From the cell containing the given text, extract its center point as [x, y] coordinate. 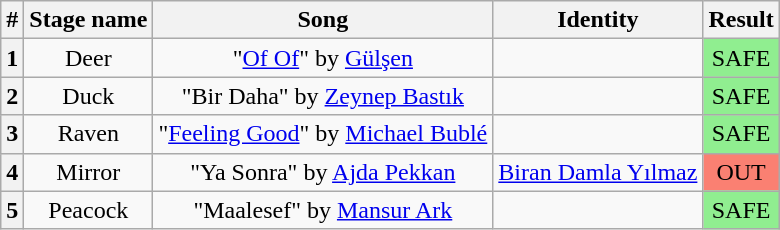
Result [741, 20]
Identity [598, 20]
Duck [88, 96]
4 [12, 172]
2 [12, 96]
Stage name [88, 20]
OUT [741, 172]
"Feeling Good" by Michael Bublé [323, 134]
# [12, 20]
"Of Of" by Gülşen [323, 58]
Peacock [88, 210]
Raven [88, 134]
Mirror [88, 172]
1 [12, 58]
3 [12, 134]
"Ya Sonra" by Ajda Pekkan [323, 172]
Deer [88, 58]
Biran Damla Yılmaz [598, 172]
5 [12, 210]
Song [323, 20]
"Bir Daha" by Zeynep Bastık [323, 96]
"Maalesef" by Mansur Ark [323, 210]
